Extract the [X, Y] coordinate from the center of the cell holding the provided text.  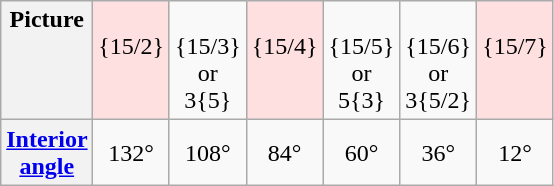
{15/5} or 5{3} [362, 60]
12° [516, 152]
{15/6} or 3{5/2} [438, 60]
108° [208, 152]
Interior angle [47, 152]
{15/3} or 3{5} [208, 60]
36° [438, 152]
{15/2} [132, 60]
84° [284, 152]
Picture [47, 60]
{15/7} [516, 60]
132° [132, 152]
60° [362, 152]
{15/4} [284, 60]
